Capture the cell that displays the provided text and extract its [X, Y] central coordinate. 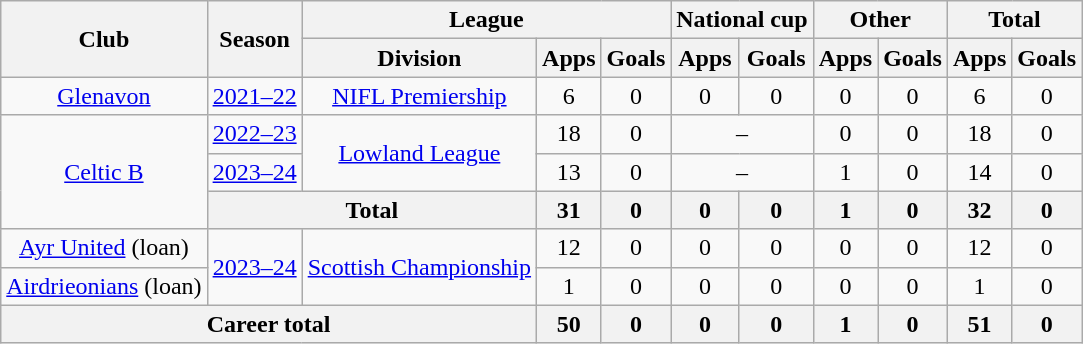
Career total [269, 324]
Season [254, 39]
2022–23 [254, 134]
Other [880, 20]
31 [569, 210]
13 [569, 172]
Glenavon [104, 96]
2021–22 [254, 96]
14 [979, 172]
Lowland League [419, 153]
NIFL Premiership [419, 96]
50 [569, 324]
32 [979, 210]
Division [419, 58]
Ayr United (loan) [104, 248]
Airdrieonians (loan) [104, 286]
National cup [742, 20]
Celtic B [104, 172]
Club [104, 39]
League [486, 20]
51 [979, 324]
Scottish Championship [419, 267]
